Return the (x, y) coordinate for the center point of the cell that contains the specified text.  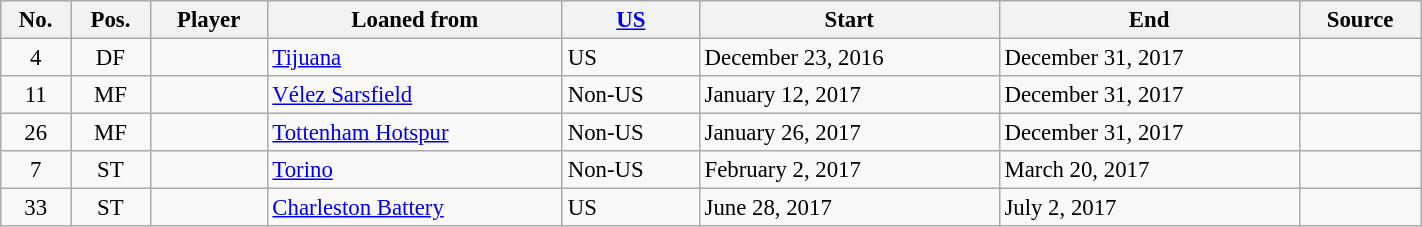
11 (36, 95)
Tottenham Hotspur (414, 133)
July 2, 2017 (1149, 208)
Charleston Battery (414, 208)
Vélez Sarsfield (414, 95)
June 28, 2017 (849, 208)
Start (849, 20)
December 23, 2016 (849, 58)
Player (208, 20)
February 2, 2017 (849, 170)
4 (36, 58)
End (1149, 20)
Torino (414, 170)
Loaned from (414, 20)
Source (1360, 20)
26 (36, 133)
DF (111, 58)
7 (36, 170)
March 20, 2017 (1149, 170)
Tijuana (414, 58)
No. (36, 20)
33 (36, 208)
Pos. (111, 20)
January 12, 2017 (849, 95)
January 26, 2017 (849, 133)
